Identify which cell holds the provided text, then report its (x, y) central coordinate. 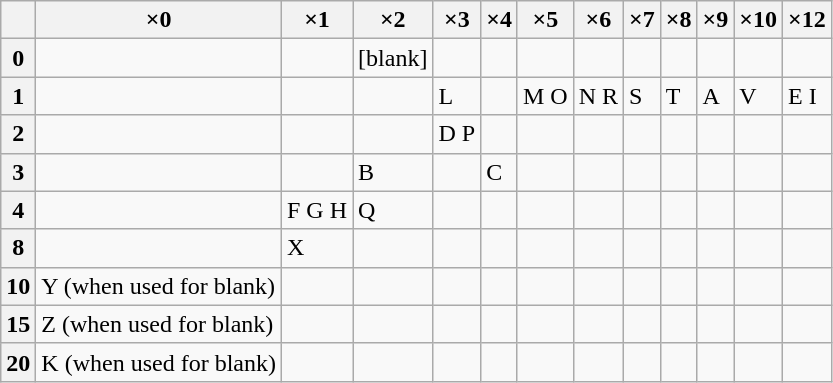
B (393, 172)
×8 (678, 20)
A (716, 96)
N R (598, 96)
×4 (500, 20)
20 (18, 362)
×10 (758, 20)
×3 (457, 20)
×1 (316, 20)
Y (when used for blank) (159, 286)
D P (457, 134)
×0 (159, 20)
C (500, 172)
L (457, 96)
[blank] (393, 58)
×5 (545, 20)
×2 (393, 20)
×12 (808, 20)
T (678, 96)
4 (18, 210)
V (758, 96)
S (642, 96)
0 (18, 58)
8 (18, 248)
K (when used for blank) (159, 362)
M O (545, 96)
Z (when used for blank) (159, 324)
1 (18, 96)
×6 (598, 20)
2 (18, 134)
Q (393, 210)
10 (18, 286)
E I (808, 96)
×9 (716, 20)
15 (18, 324)
×7 (642, 20)
3 (18, 172)
X (316, 248)
F G H (316, 210)
